Detect which cell encompasses the target text, then output its [X, Y] center coordinate. 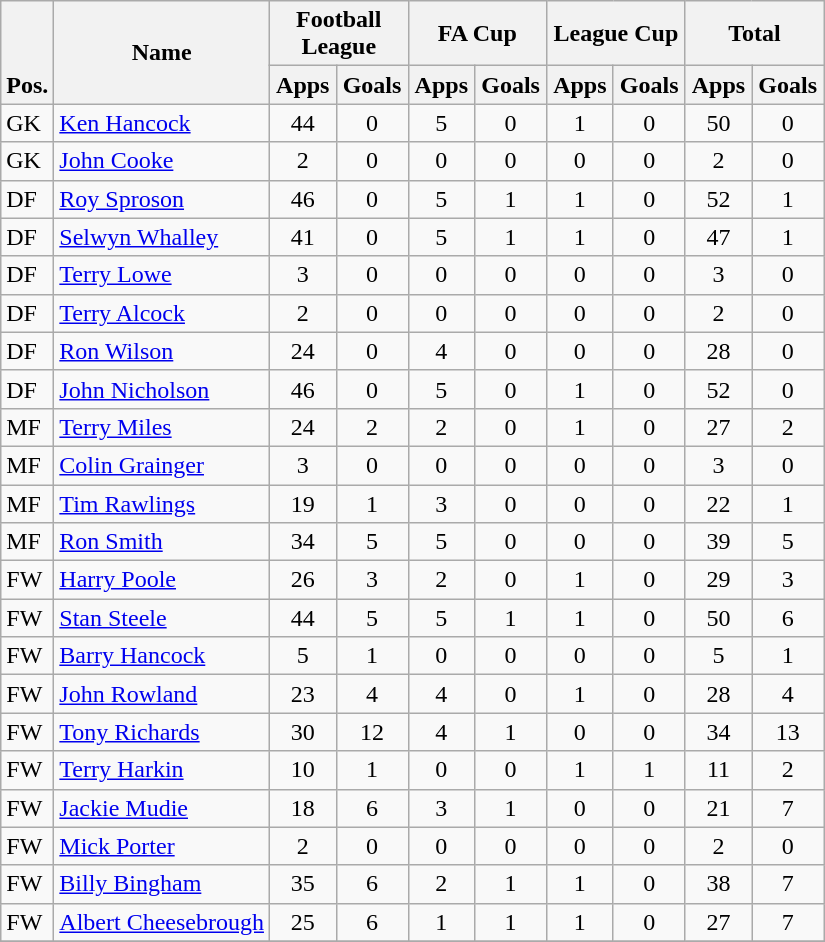
30 [302, 732]
26 [302, 580]
Terry Harkin [162, 770]
13 [788, 732]
12 [372, 732]
Total [754, 34]
47 [718, 237]
Terry Alcock [162, 313]
John Nicholson [162, 389]
Barry Hancock [162, 656]
38 [718, 884]
Stan Steele [162, 618]
League Cup [616, 34]
Football League [338, 34]
Tim Rawlings [162, 503]
Pos. [28, 52]
Harry Poole [162, 580]
Name [162, 52]
35 [302, 884]
Colin Grainger [162, 465]
Ken Hancock [162, 123]
29 [718, 580]
18 [302, 808]
19 [302, 503]
21 [718, 808]
39 [718, 542]
Roy Sproson [162, 199]
John Cooke [162, 161]
22 [718, 503]
10 [302, 770]
23 [302, 694]
Ron Smith [162, 542]
41 [302, 237]
25 [302, 922]
Billy Bingham [162, 884]
Albert Cheesebrough [162, 922]
Selwyn Whalley [162, 237]
Terry Lowe [162, 275]
Terry Miles [162, 427]
FA Cup [478, 34]
Ron Wilson [162, 351]
Mick Porter [162, 846]
11 [718, 770]
Jackie Mudie [162, 808]
John Rowland [162, 694]
Tony Richards [162, 732]
